Detect which cell encompasses the target text, then output its [X, Y] center coordinate. 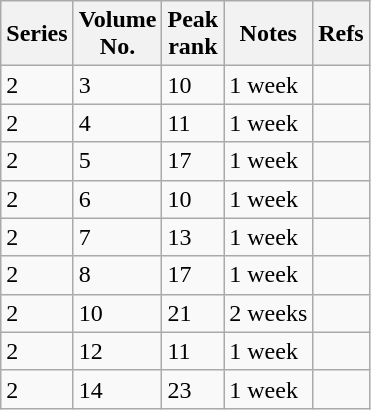
Refs [341, 34]
21 [193, 313]
13 [193, 237]
7 [118, 237]
8 [118, 275]
VolumeNo. [118, 34]
6 [118, 199]
Notes [268, 34]
5 [118, 161]
12 [118, 351]
Peakrank [193, 34]
23 [193, 389]
Series [37, 34]
14 [118, 389]
2 weeks [268, 313]
3 [118, 85]
4 [118, 123]
